Identify which cell holds the provided text, then report its [X, Y] central coordinate. 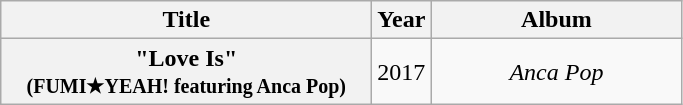
Title [186, 20]
Anca Pop [556, 72]
2017 [402, 72]
Album [556, 20]
"Love Is"(FUMI★YEAH! featuring Anca Pop) [186, 72]
Year [402, 20]
